Search for the cell housing the specified text and yield its (X, Y) center coordinate. 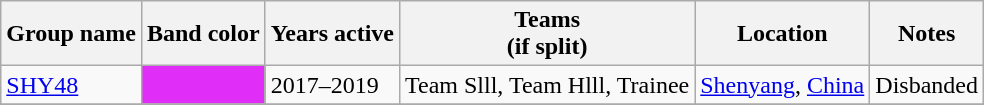
Notes (927, 34)
Location (782, 34)
Group name (72, 34)
Teams (if split) (546, 34)
2017–2019 (332, 85)
Team Slll, Team Hlll, Trainee (546, 85)
Years active (332, 34)
Band color (203, 34)
Disbanded (927, 85)
Shenyang, China (782, 85)
SHY48 (72, 85)
